Detect which cell encompasses the target text, then output its (X, Y) center coordinate. 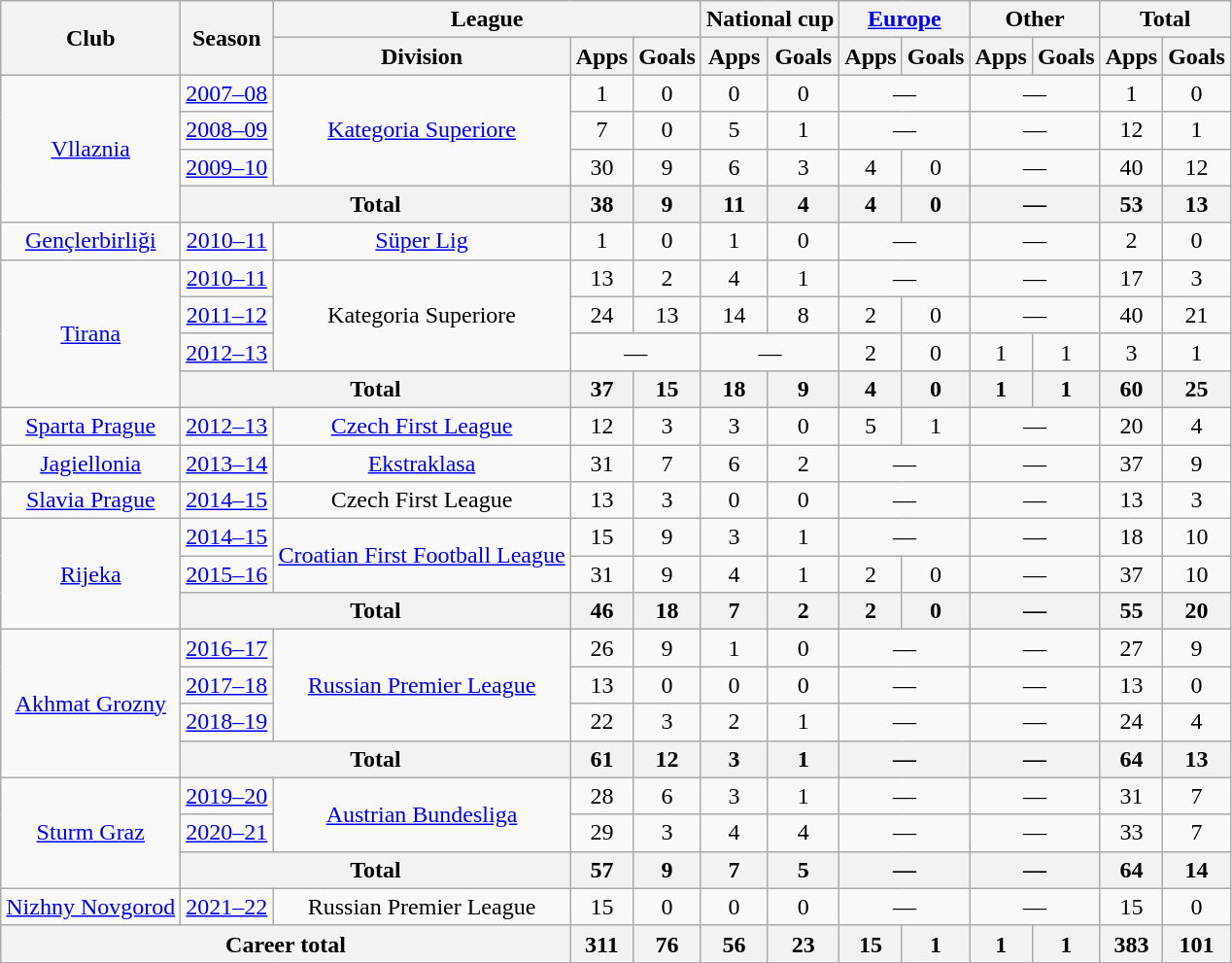
25 (1197, 389)
Sparta Prague (91, 426)
28 (601, 796)
11 (734, 204)
2020–21 (227, 833)
101 (1197, 944)
22 (601, 722)
33 (1131, 833)
53 (1131, 204)
2015–16 (227, 574)
Austrian Bundesliga (422, 814)
27 (1131, 648)
76 (667, 944)
Akhmat Grozny (91, 704)
57 (601, 870)
Tirana (91, 333)
38 (601, 204)
Sturm Graz (91, 833)
23 (804, 944)
2017–18 (227, 685)
Club (91, 38)
2016–17 (227, 648)
2008–09 (227, 130)
30 (601, 167)
2011–12 (227, 315)
National cup (770, 19)
Croatian First Football League (422, 556)
60 (1131, 389)
Europe (905, 19)
2009–10 (227, 167)
2007–08 (227, 93)
21 (1197, 315)
Vllaznia (91, 149)
8 (804, 315)
2013–14 (227, 464)
61 (601, 759)
26 (601, 648)
Ekstraklasa (422, 464)
29 (601, 833)
2019–20 (227, 796)
Rijeka (91, 574)
46 (601, 611)
League (488, 19)
17 (1131, 278)
Jagiellonia (91, 464)
Season (227, 38)
2018–19 (227, 722)
Other (1035, 19)
Career total (286, 944)
2021–22 (227, 907)
56 (734, 944)
Slavia Prague (91, 500)
Süper Lig (422, 241)
311 (601, 944)
Nizhny Novgorod (91, 907)
Division (422, 56)
55 (1131, 611)
Gençlerbirliği (91, 241)
383 (1131, 944)
